From the cell containing the given text, extract its center point as (x, y) coordinate. 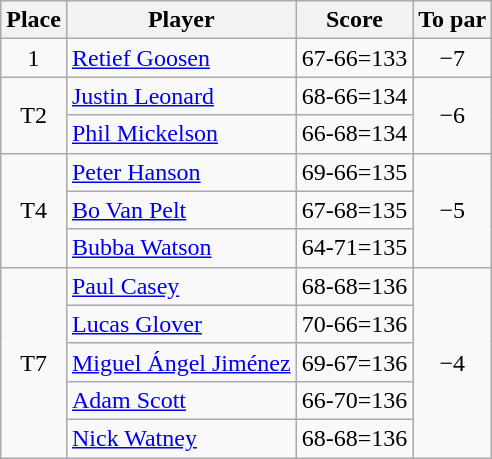
−5 (452, 210)
68-66=134 (354, 96)
66-70=136 (354, 400)
Retief Goosen (181, 58)
Miguel Ángel Jiménez (181, 362)
Player (181, 20)
Justin Leonard (181, 96)
69-66=135 (354, 172)
67-68=135 (354, 210)
−6 (452, 115)
1 (34, 58)
70-66=136 (354, 324)
T4 (34, 210)
Bo Van Pelt (181, 210)
Lucas Glover (181, 324)
Peter Hanson (181, 172)
Score (354, 20)
Bubba Watson (181, 248)
−7 (452, 58)
66-68=134 (354, 134)
Place (34, 20)
To par (452, 20)
67-66=133 (354, 58)
Phil Mickelson (181, 134)
T7 (34, 362)
Paul Casey (181, 286)
−4 (452, 362)
T2 (34, 115)
64-71=135 (354, 248)
Adam Scott (181, 400)
Nick Watney (181, 438)
69-67=136 (354, 362)
